Find where the given text appears and provide that cell's center as (x, y) coordinate. 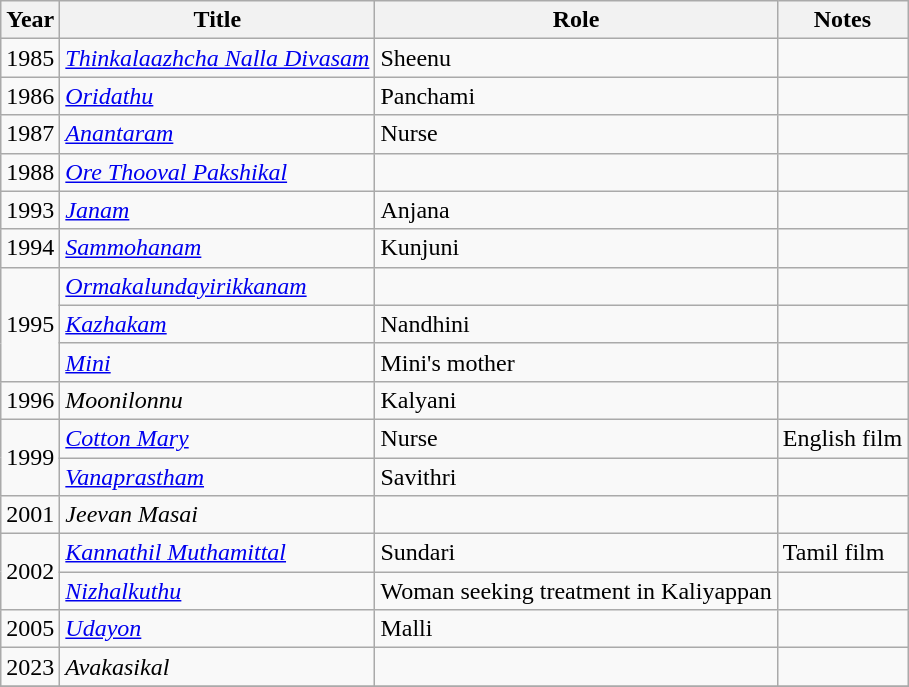
Jeevan Masai (218, 515)
Kunjuni (576, 248)
Role (576, 20)
1988 (30, 172)
1987 (30, 134)
2023 (30, 667)
Sammohanam (218, 248)
2002 (30, 572)
Malli (576, 629)
Anjana (576, 210)
Panchami (576, 96)
1985 (30, 58)
Tamil film (842, 553)
1994 (30, 248)
Kannathil Muthamittal (218, 553)
Mini (218, 362)
1995 (30, 324)
Savithri (576, 477)
Year (30, 20)
Thinkalaazhcha Nalla Divasam (218, 58)
1999 (30, 457)
Ormakalundayirikkanam (218, 286)
Sundari (576, 553)
Ore Thooval Pakshikal (218, 172)
Cotton Mary (218, 438)
Avakasikal (218, 667)
Vanaprastham (218, 477)
Janam (218, 210)
Moonilonnu (218, 400)
Kazhakam (218, 324)
Kalyani (576, 400)
Nizhalkuthu (218, 591)
1996 (30, 400)
Udayon (218, 629)
English film (842, 438)
2005 (30, 629)
Mini's mother (576, 362)
Nandhini (576, 324)
1993 (30, 210)
Title (218, 20)
Notes (842, 20)
2001 (30, 515)
1986 (30, 96)
Anantaram (218, 134)
Oridathu (218, 96)
Woman seeking treatment in Kaliyappan (576, 591)
Sheenu (576, 58)
